Detect which cell encompasses the target text, then output its (X, Y) center coordinate. 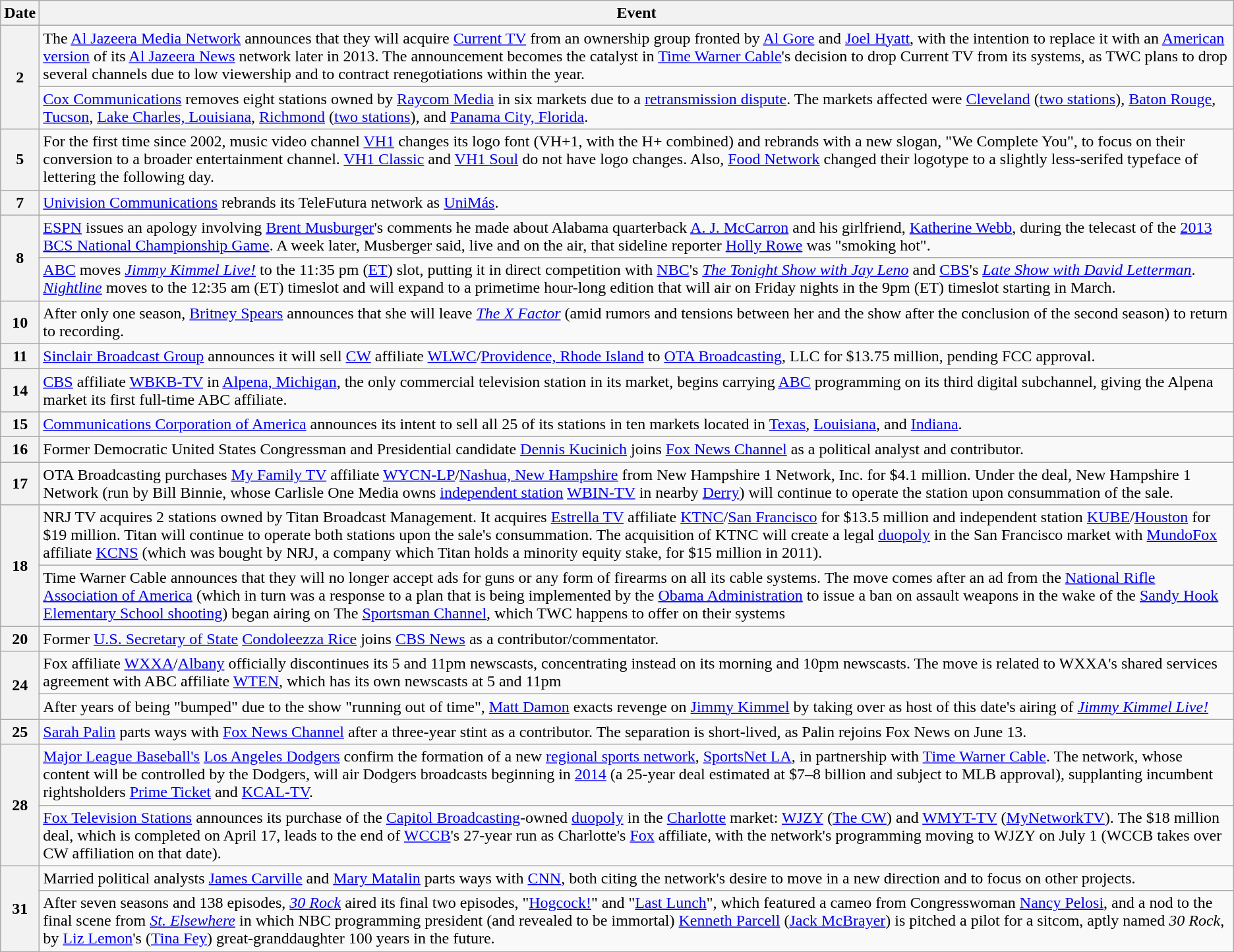
18 (20, 566)
Date (20, 13)
7 (20, 202)
14 (20, 390)
24 (20, 686)
Event (637, 13)
10 (20, 322)
Former U.S. Secretary of State Condoleezza Rice joins CBS News as a contributor/commentator. (637, 639)
2 (20, 78)
16 (20, 449)
8 (20, 258)
20 (20, 639)
Univision Communications rebrands its TeleFutura network as UniMás. (637, 202)
28 (20, 805)
Communications Corporation of America announces its intent to sell all 25 of its stations in ten markets located in Texas, Louisiana, and Indiana. (637, 424)
25 (20, 732)
Former Democratic United States Congressman and Presidential candidate Dennis Kucinich joins Fox News Channel as a political analyst and contributor. (637, 449)
17 (20, 483)
15 (20, 424)
31 (20, 908)
11 (20, 356)
5 (20, 160)
